Pinpoint the cell where the given text exists, returning its [X, Y] midpoint coordinate. 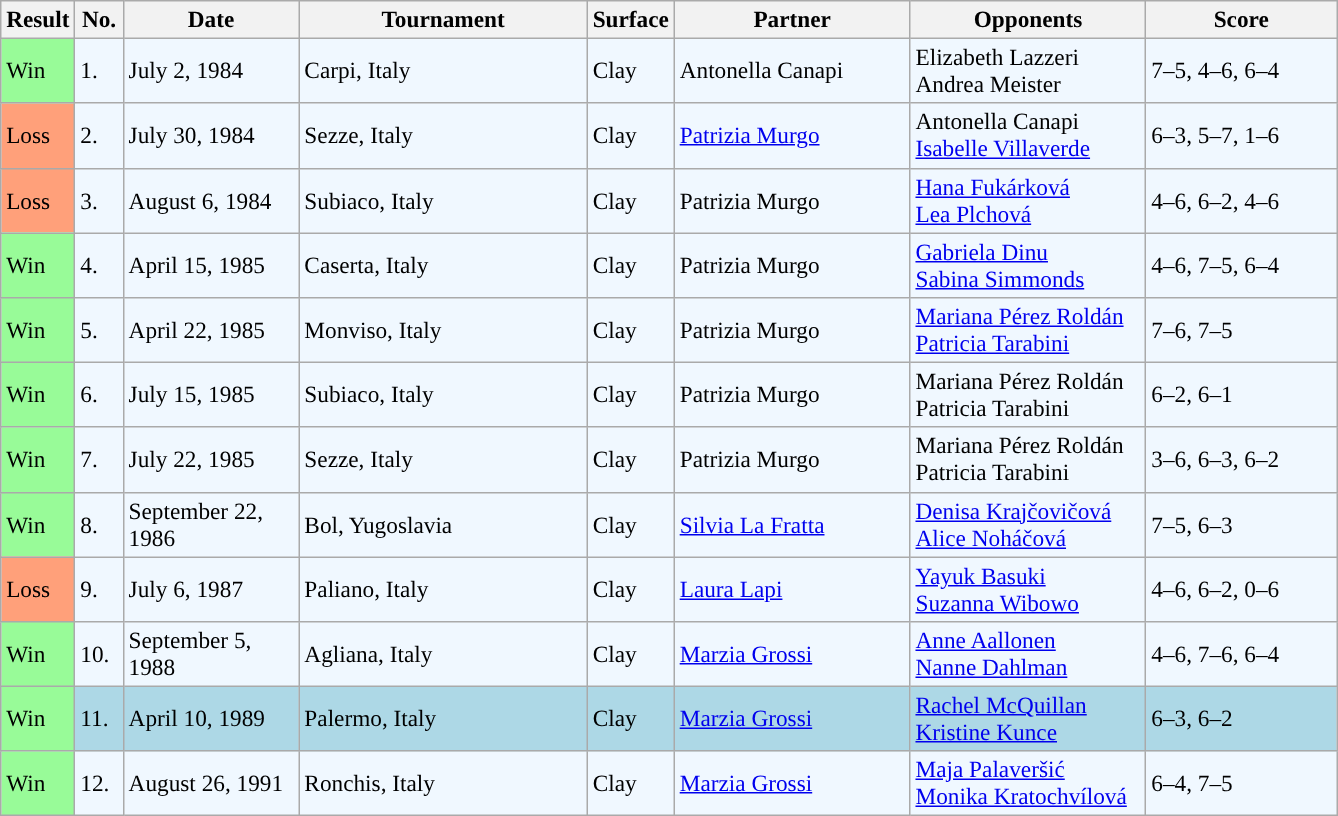
Denisa Krajčovičová Alice Noháčová [1028, 524]
Partner [792, 19]
Palermo, Italy [443, 718]
7–5, 6–3 [1242, 524]
Agliana, Italy [443, 654]
7–6, 7–5 [1242, 330]
6–2, 6–1 [1242, 394]
Bol, Yugoslavia [443, 524]
Opponents [1028, 19]
August 26, 1991 [211, 784]
2. [99, 136]
7–5, 4–6, 6–4 [1242, 70]
3–6, 6–3, 6–2 [1242, 460]
September 22, 1986 [211, 524]
Elizabeth Lazzeri Andrea Meister [1028, 70]
April 10, 1989 [211, 718]
4–6, 6–2, 4–6 [1242, 200]
10. [99, 654]
4. [99, 264]
6–3, 5–7, 1–6 [1242, 136]
July 22, 1985 [211, 460]
6–4, 7–5 [1242, 784]
Gabriela Dinu Sabina Simmonds [1028, 264]
April 15, 1985 [211, 264]
April 22, 1985 [211, 330]
6. [99, 394]
Yayuk Basuki Suzanna Wibowo [1028, 588]
Monviso, Italy [443, 330]
4–6, 7–6, 6–4 [1242, 654]
Carpi, Italy [443, 70]
12. [99, 784]
7. [99, 460]
4–6, 7–5, 6–4 [1242, 264]
1. [99, 70]
5. [99, 330]
July 2, 1984 [211, 70]
Date [211, 19]
Silvia La Fratta [792, 524]
Paliano, Italy [443, 588]
Surface [630, 19]
Hana Fukárková Lea Plchová [1028, 200]
September 5, 1988 [211, 654]
Anne Aallonen Nanne Dahlman [1028, 654]
Caserta, Italy [443, 264]
9. [99, 588]
4–6, 6–2, 0–6 [1242, 588]
Result [38, 19]
July 6, 1987 [211, 588]
Score [1242, 19]
Antonella Canapi [792, 70]
July 30, 1984 [211, 136]
August 6, 1984 [211, 200]
No. [99, 19]
July 15, 1985 [211, 394]
6–3, 6–2 [1242, 718]
11. [99, 718]
Maja Palaveršić Monika Kratochvílová [1028, 784]
Rachel McQuillan Kristine Kunce [1028, 718]
8. [99, 524]
3. [99, 200]
Antonella Canapi Isabelle Villaverde [1028, 136]
Tournament [443, 19]
Ronchis, Italy [443, 784]
Laura Lapi [792, 588]
